Output the [X, Y] coordinate of the center of the cell containing the given text.  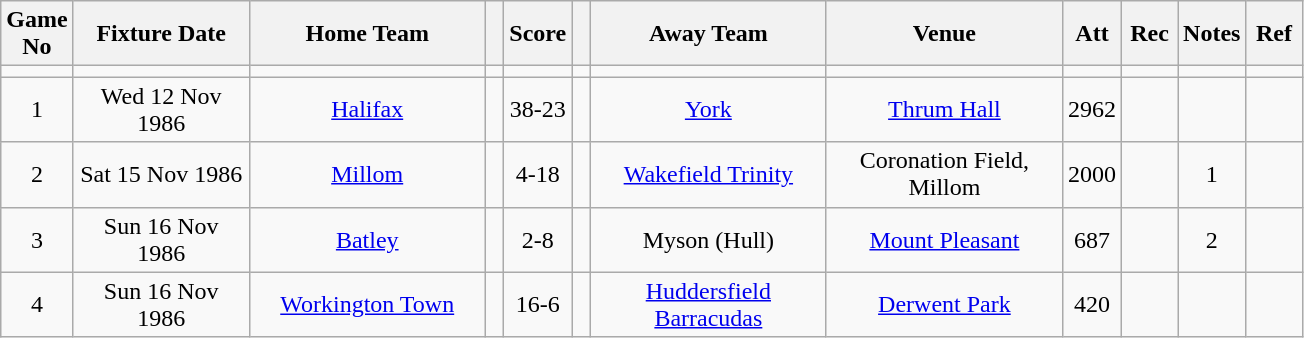
Mount Pleasant [944, 240]
Ref [1274, 34]
Workington Town [367, 304]
Venue [944, 34]
Huddersfield Barracudas [708, 304]
2962 [1092, 110]
Halifax [367, 110]
3 [37, 240]
4-18 [538, 174]
Thrum Hall [944, 110]
687 [1092, 240]
Home Team [367, 34]
Notes [1212, 34]
Score [538, 34]
Myson (Hull) [708, 240]
2000 [1092, 174]
38-23 [538, 110]
Derwent Park [944, 304]
Fixture Date [161, 34]
Batley [367, 240]
Rec [1150, 34]
Wakefield Trinity [708, 174]
Sat 15 Nov 1986 [161, 174]
Coronation Field, Millom [944, 174]
Game No [37, 34]
420 [1092, 304]
York [708, 110]
4 [37, 304]
2-8 [538, 240]
Att [1092, 34]
Millom [367, 174]
Wed 12 Nov 1986 [161, 110]
Away Team [708, 34]
16-6 [538, 304]
